Return the [X, Y] coordinate for the center point of the cell that contains the specified text.  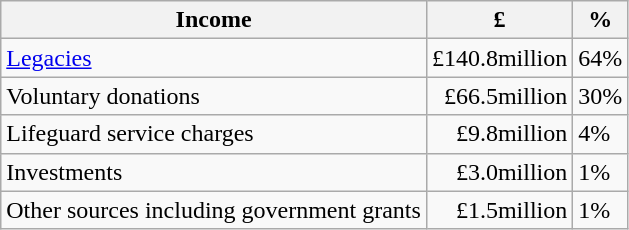
£140.8million [499, 58]
Legacies [214, 58]
£ [499, 20]
30% [600, 96]
£3.0million [499, 172]
£9.8million [499, 134]
Income [214, 20]
Other sources including government grants [214, 210]
64% [600, 58]
% [600, 20]
Voluntary donations [214, 96]
Investments [214, 172]
£66.5million [499, 96]
Lifeguard service charges [214, 134]
4% [600, 134]
£1.5million [499, 210]
